Scan for the cell matching the given text and deliver its (X, Y) coordinate at center. 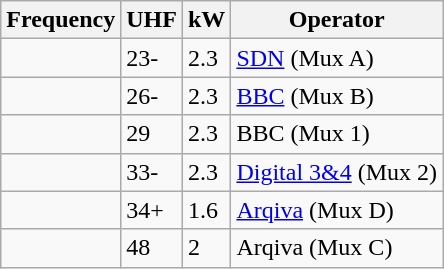
33- (152, 172)
Arqiva (Mux D) (337, 210)
Digital 3&4 (Mux 2) (337, 172)
1.6 (206, 210)
23- (152, 58)
BBC (Mux B) (337, 96)
34+ (152, 210)
kW (206, 20)
Frequency (61, 20)
Operator (337, 20)
BBC (Mux 1) (337, 134)
Arqiva (Mux C) (337, 248)
48 (152, 248)
SDN (Mux A) (337, 58)
26- (152, 96)
2 (206, 248)
29 (152, 134)
UHF (152, 20)
